Determine the (X, Y) coordinate at the center of the cell enclosing the given text.  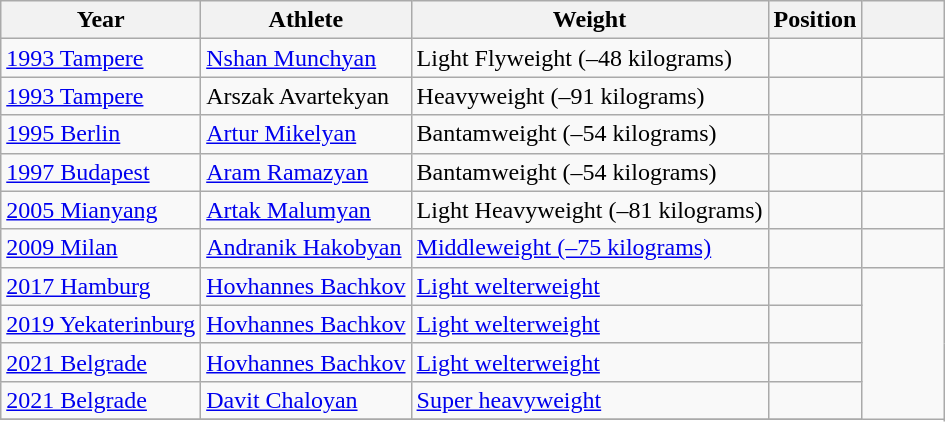
Aram Ramazyan (306, 172)
Middleweight (–75 kilograms) (590, 248)
Nshan Munchyan (306, 58)
Year (101, 20)
1995 Berlin (101, 134)
Position (815, 20)
Davit Chaloyan (306, 400)
Athlete (306, 20)
Artak Malumyan (306, 210)
Light Heavyweight (–81 kilograms) (590, 210)
2005 Mianyang (101, 210)
Artur Mikelyan (306, 134)
2019 Yekaterinburg (101, 324)
1997 Budapest (101, 172)
Weight (590, 20)
Arszak Avartekyan (306, 96)
2009 Milan (101, 248)
Andranik Hakobyan (306, 248)
Heavyweight (–91 kilograms) (590, 96)
Super heavyweight (590, 400)
Light Flyweight (–48 kilograms) (590, 58)
2017 Hamburg (101, 286)
